Find where the given text appears and provide that cell's center as [x, y] coordinate. 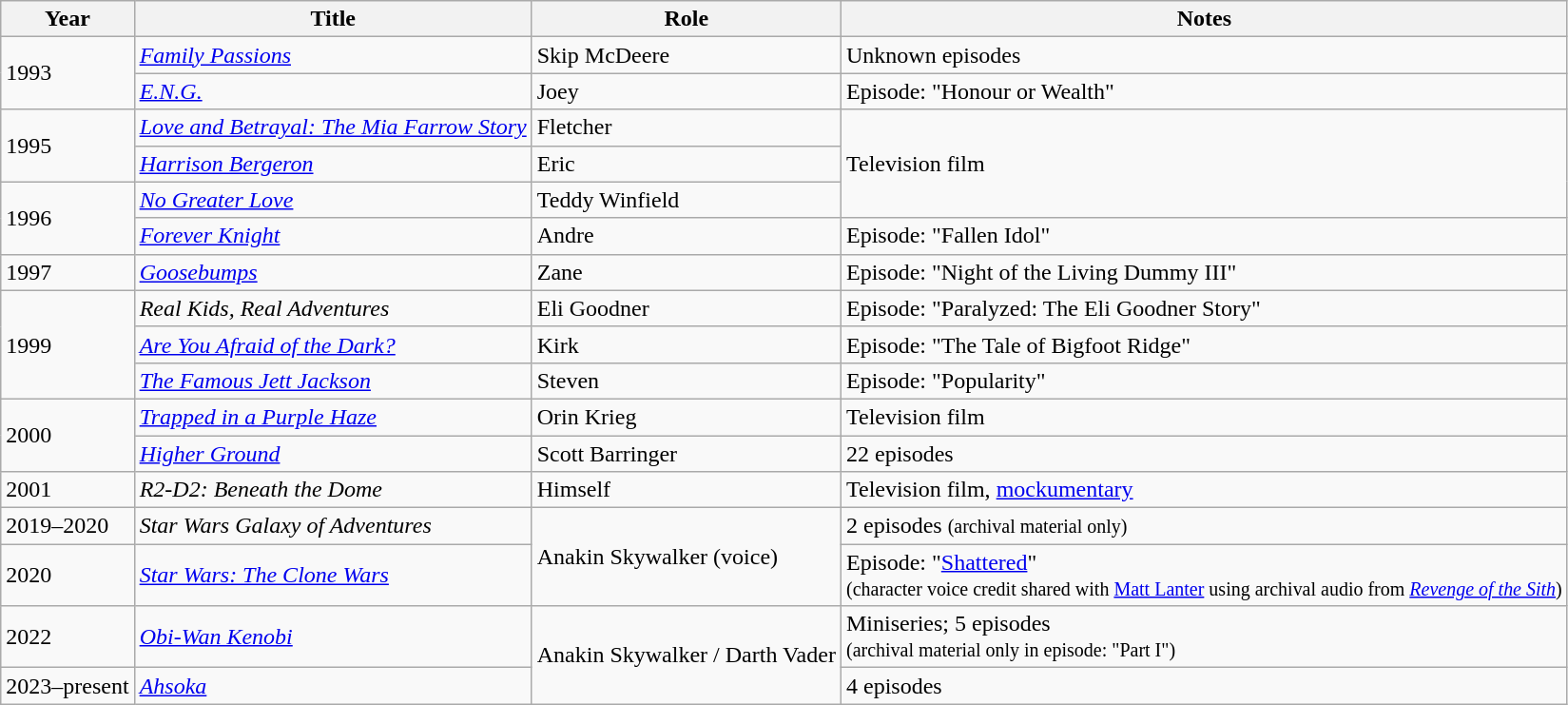
No Greater Love [333, 200]
Year [68, 19]
Anakin Skywalker / Darth Vader [687, 655]
Episode: "Fallen Idol" [1204, 236]
Goosebumps [333, 272]
Ahsoka [333, 686]
Star Wars Galaxy of Adventures [333, 526]
Zane [687, 272]
Episode: "Shattered" (character voice credit shared with Matt Lanter using archival audio from Revenge of the Sith) [1204, 575]
Episode: "Popularity" [1204, 381]
Steven [687, 381]
2020 [68, 575]
4 episodes [1204, 686]
Joey [687, 91]
Star Wars: The Clone Wars [333, 575]
1999 [68, 344]
2 episodes (archival material only) [1204, 526]
22 episodes [1204, 454]
2022 [68, 637]
Obi-Wan Kenobi [333, 637]
Role [687, 19]
Episode: "Night of the Living Dummy III" [1204, 272]
Andre [687, 236]
Fletcher [687, 127]
Unknown episodes [1204, 55]
2019–2020 [68, 526]
Real Kids, Real Adventures [333, 308]
Orin Krieg [687, 417]
Eli Goodner [687, 308]
2001 [68, 490]
Kirk [687, 344]
1996 [68, 218]
Title [333, 19]
The Famous Jett Jackson [333, 381]
Eric [687, 164]
Episode: "Honour or Wealth" [1204, 91]
Notes [1204, 19]
Television film, mockumentary [1204, 490]
Episode: "The Tale of Bigfoot Ridge" [1204, 344]
Higher Ground [333, 454]
Himself [687, 490]
1997 [68, 272]
2000 [68, 435]
1995 [68, 146]
Skip McDeere [687, 55]
Scott Barringer [687, 454]
2023–present [68, 686]
Are You Afraid of the Dark? [333, 344]
Episode: "Paralyzed: The Eli Goodner Story" [1204, 308]
Love and Betrayal: The Mia Farrow Story [333, 127]
Teddy Winfield [687, 200]
R2-D2: Beneath the Dome [333, 490]
Family Passions [333, 55]
Anakin Skywalker (voice) [687, 558]
Harrison Bergeron [333, 164]
E.N.G. [333, 91]
1993 [68, 73]
Miniseries; 5 episodes(archival material only in episode: "Part I") [1204, 637]
Forever Knight [333, 236]
Trapped in a Purple Haze [333, 417]
